Scan for the cell matching the given text and deliver its (x, y) coordinate at center. 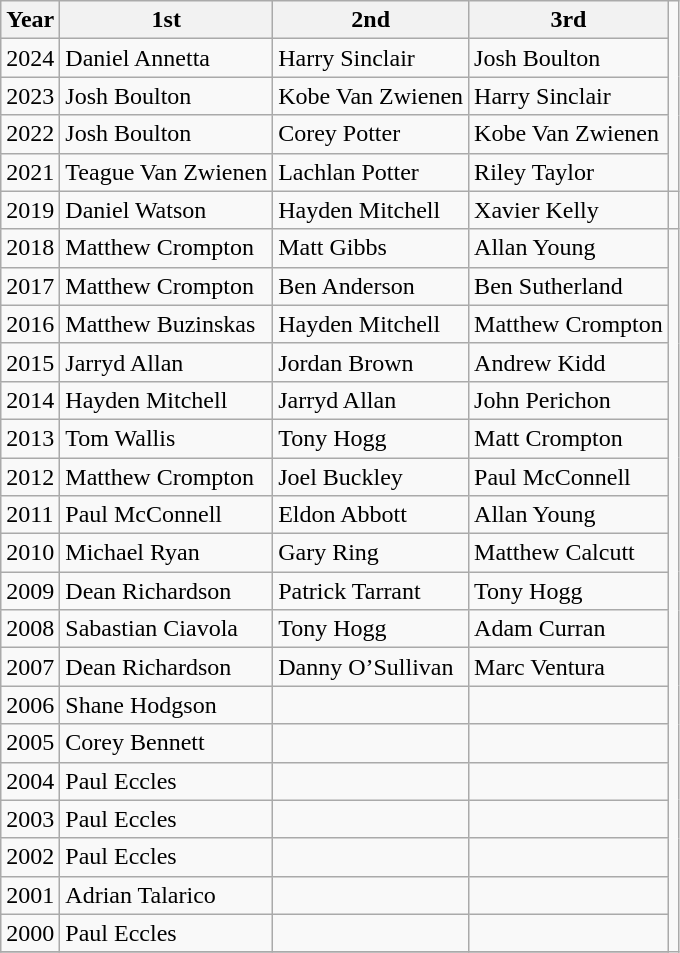
Adrian Talarico (166, 895)
2021 (30, 172)
Xavier Kelly (569, 210)
Matt Gibbs (371, 248)
2005 (30, 743)
Eldon Abbott (371, 515)
Joel Buckley (371, 477)
Sabastian Ciavola (166, 629)
Daniel Annetta (166, 58)
Matthew Buzinskas (166, 324)
Corey Potter (371, 134)
2017 (30, 286)
Year (30, 20)
John Perichon (569, 400)
Matt Crompton (569, 438)
Michael Ryan (166, 553)
2006 (30, 705)
Riley Taylor (569, 172)
Shane Hodgson (166, 705)
Gary Ring (371, 553)
2007 (30, 667)
2002 (30, 857)
Patrick Tarrant (371, 591)
2011 (30, 515)
Lachlan Potter (371, 172)
2019 (30, 210)
2004 (30, 781)
Jordan Brown (371, 362)
2024 (30, 58)
Teague Van Zwienen (166, 172)
3rd (569, 20)
1st (166, 20)
Ben Anderson (371, 286)
2022 (30, 134)
2010 (30, 553)
2000 (30, 933)
2012 (30, 477)
Adam Curran (569, 629)
2018 (30, 248)
2001 (30, 895)
Marc Ventura (569, 667)
Andrew Kidd (569, 362)
2nd (371, 20)
Ben Sutherland (569, 286)
2013 (30, 438)
Danny O’Sullivan (371, 667)
2023 (30, 96)
Corey Bennett (166, 743)
2015 (30, 362)
Matthew Calcutt (569, 553)
Daniel Watson (166, 210)
2009 (30, 591)
Tom Wallis (166, 438)
2014 (30, 400)
2008 (30, 629)
2016 (30, 324)
2003 (30, 819)
